Identify which cell holds the provided text, then report its (x, y) central coordinate. 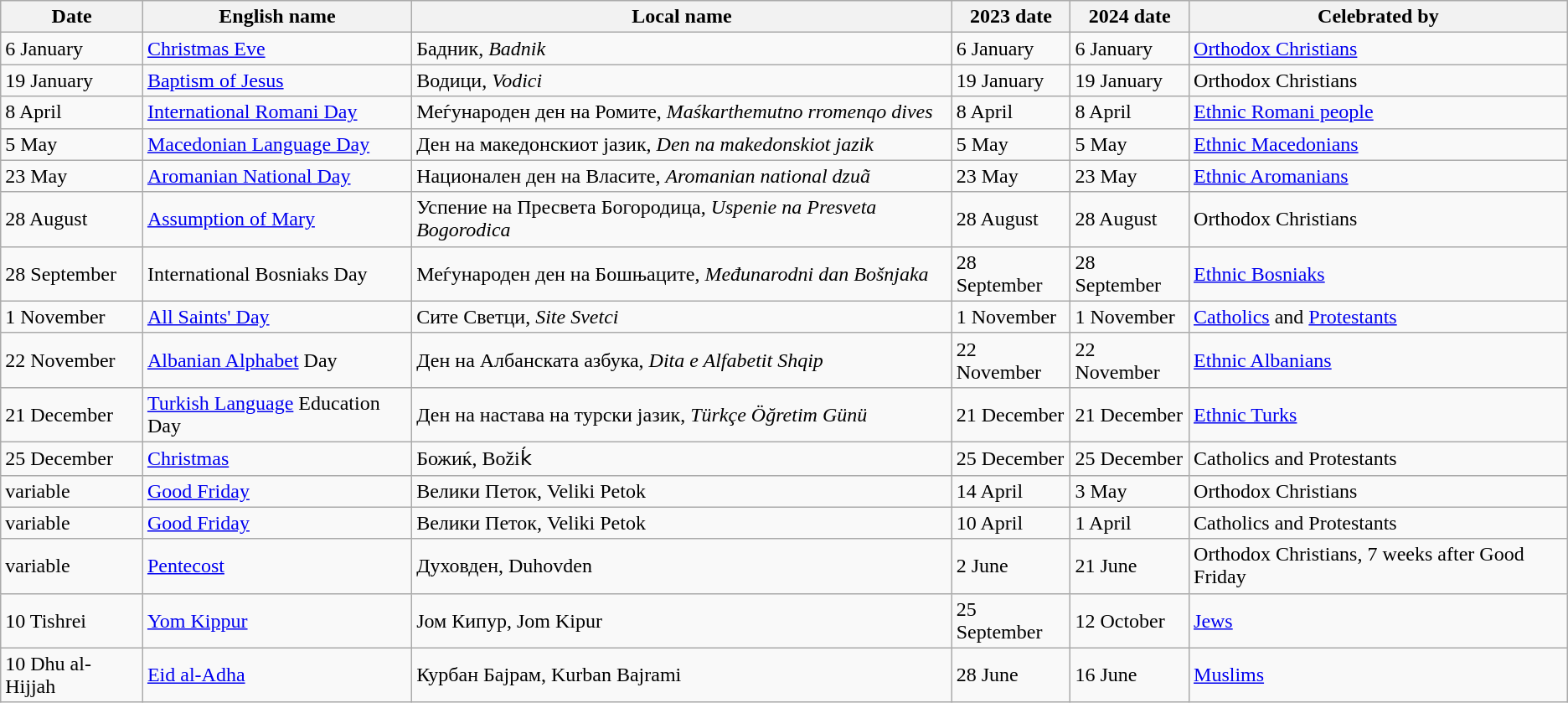
10 Dhu al-Hijjah (72, 675)
Ethnic Turks (1379, 414)
Сите Светци, Site Svetci (682, 317)
16 June (1130, 675)
Успение на Пресвета Богородица, Uspenie na Presveta Bogorodica (682, 220)
21 June (1130, 566)
Macedonian Language Day (276, 144)
Orthodox Christians, 7 weeks after Good Friday (1379, 566)
Baptism of Jesus (276, 80)
International Bosniaks Day (276, 273)
Assumption of Mary (276, 220)
Christmas (276, 458)
Albanian Alphabet Day (276, 360)
Ден на македонскиот јазик, Den na makedonskiot jazik (682, 144)
English name (276, 17)
25 September (1011, 620)
2023 date (1011, 17)
3 May (1130, 491)
Jews (1379, 620)
Ethnic Aromanians (1379, 176)
Ethnic Albanians (1379, 360)
Turkish Language Education Day (276, 414)
Водици, Vodici (682, 80)
2024 date (1130, 17)
All Saints' Day (276, 317)
Aromanian National Day (276, 176)
Духовден, Duhovden (682, 566)
14 April (1011, 491)
Celebrated by (1379, 17)
10 Tishrei (72, 620)
Date (72, 17)
Ден на Албанската азбука, Dita e Alfabetit Shqip (682, 360)
Local name (682, 17)
Christmas Eve (276, 49)
International Romani Day (276, 112)
Бадник, Badnik (682, 49)
12 October (1130, 620)
1 April (1130, 523)
Ethnic Bosniaks (1379, 273)
28 June (1011, 675)
Eid al-Adha (276, 675)
Јом Кипур, Jom Kipur (682, 620)
Меѓународен ден на Бошњаците, Međunarodni dan Bošnjaka (682, 273)
Национален ден на Власите, Aromanian national dzuã (682, 176)
Yom Kippur (276, 620)
Ден на настава на турски јазик, Türkçe Öğretim Günü (682, 414)
Ethnic Romani people (1379, 112)
Меѓународен ден на Ромите, Maśkarthemutno rromenqo dives (682, 112)
Курбан Бајрам, Kurban Bajrami (682, 675)
Pentecost (276, 566)
2 June (1011, 566)
Muslims (1379, 675)
Ethnic Macedonians (1379, 144)
10 April (1011, 523)
Божиќ, Božiḱ (682, 458)
